For the text-containing cell, return its midpoint in [X, Y] coordinate format. 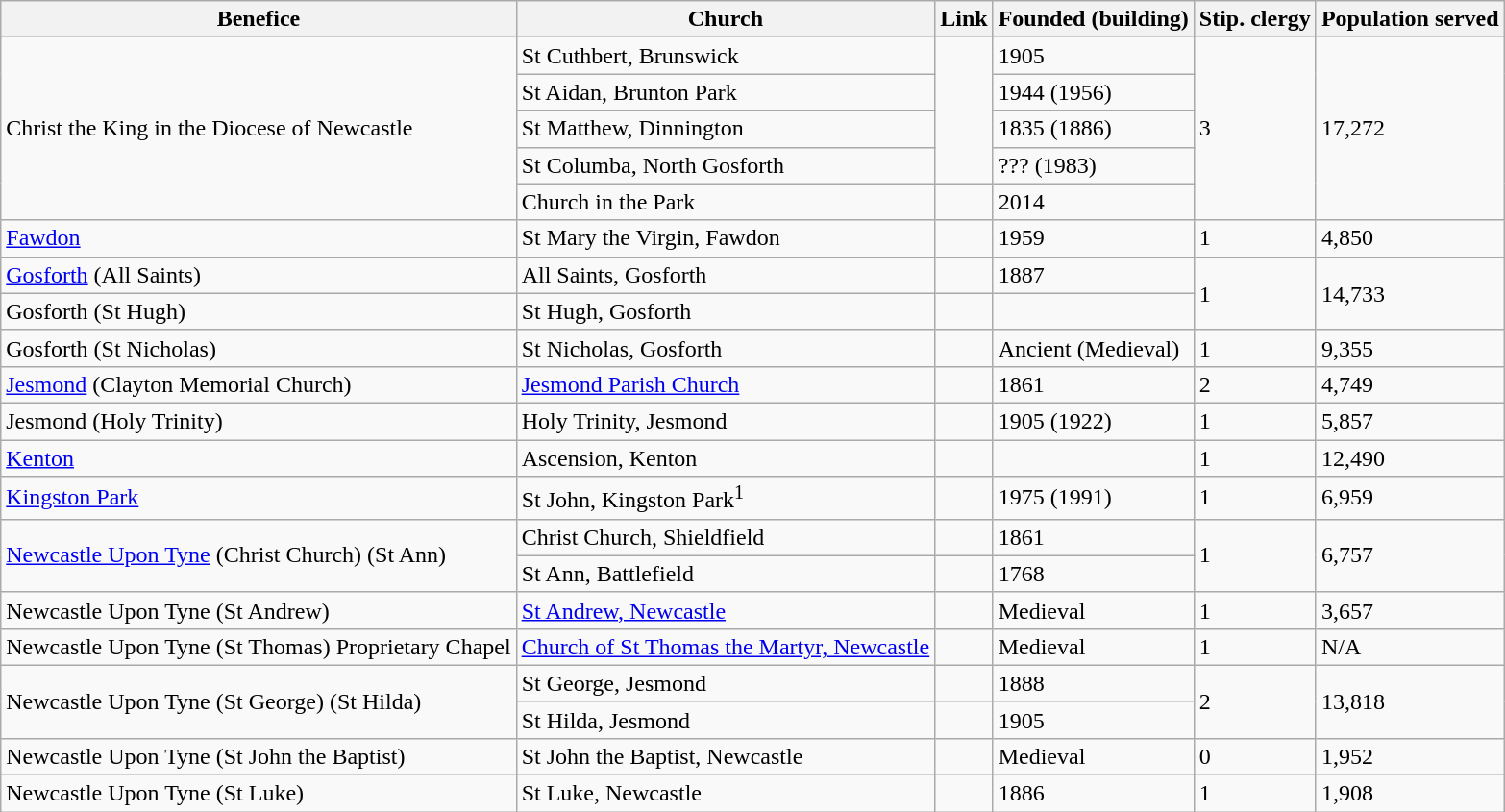
Population served [1410, 19]
St Columba, North Gosforth [726, 165]
St Luke, Newcastle [726, 794]
St Mary the Virgin, Fawdon [726, 238]
1887 [1094, 275]
Church of St Thomas the Martyr, Newcastle [726, 647]
Newcastle Upon Tyne (St Andrew) [259, 610]
Founded (building) [1094, 19]
6,757 [1410, 555]
Kenton [259, 458]
St Ann, Battlefield [726, 574]
Gosforth (St Hugh) [259, 311]
3,657 [1410, 610]
17,272 [1410, 129]
Stip. clergy [1255, 19]
6,959 [1410, 498]
Link [964, 19]
4,850 [1410, 238]
Newcastle Upon Tyne (St John the Baptist) [259, 756]
1886 [1094, 794]
Holy Trinity, Jesmond [726, 421]
4,749 [1410, 384]
13,818 [1410, 701]
Benefice [259, 19]
0 [1255, 756]
St John, Kingston Park1 [726, 498]
5,857 [1410, 421]
St Nicholas, Gosforth [726, 348]
N/A [1410, 647]
Fawdon [259, 238]
Gosforth (All Saints) [259, 275]
Jesmond (Holy Trinity) [259, 421]
Church in the Park [726, 202]
Ancient (Medieval) [1094, 348]
1835 (1886) [1094, 129]
??? (1983) [1094, 165]
Newcastle Upon Tyne (Christ Church) (St Ann) [259, 555]
Newcastle Upon Tyne (St Luke) [259, 794]
St George, Jesmond [726, 683]
1768 [1094, 574]
St Andrew, Newcastle [726, 610]
Ascension, Kenton [726, 458]
Church [726, 19]
St Cuthbert, Brunswick [726, 56]
Newcastle Upon Tyne (St George) (St Hilda) [259, 701]
3 [1255, 129]
14,733 [1410, 293]
All Saints, Gosforth [726, 275]
Christ the King in the Diocese of Newcastle [259, 129]
Gosforth (St Nicholas) [259, 348]
1,952 [1410, 756]
1905 (1922) [1094, 421]
2014 [1094, 202]
1959 [1094, 238]
St Hugh, Gosforth [726, 311]
Jesmond Parish Church [726, 384]
1888 [1094, 683]
1944 (1956) [1094, 92]
Jesmond (Clayton Memorial Church) [259, 384]
1975 (1991) [1094, 498]
12,490 [1410, 458]
Christ Church, Shieldfield [726, 537]
St Aidan, Brunton Park [726, 92]
St Matthew, Dinnington [726, 129]
Newcastle Upon Tyne (St Thomas) Proprietary Chapel [259, 647]
Kingston Park [259, 498]
9,355 [1410, 348]
St Hilda, Jesmond [726, 720]
St John the Baptist, Newcastle [726, 756]
1,908 [1410, 794]
